Return the [x, y] coordinate for the center point of the cell that contains the specified text.  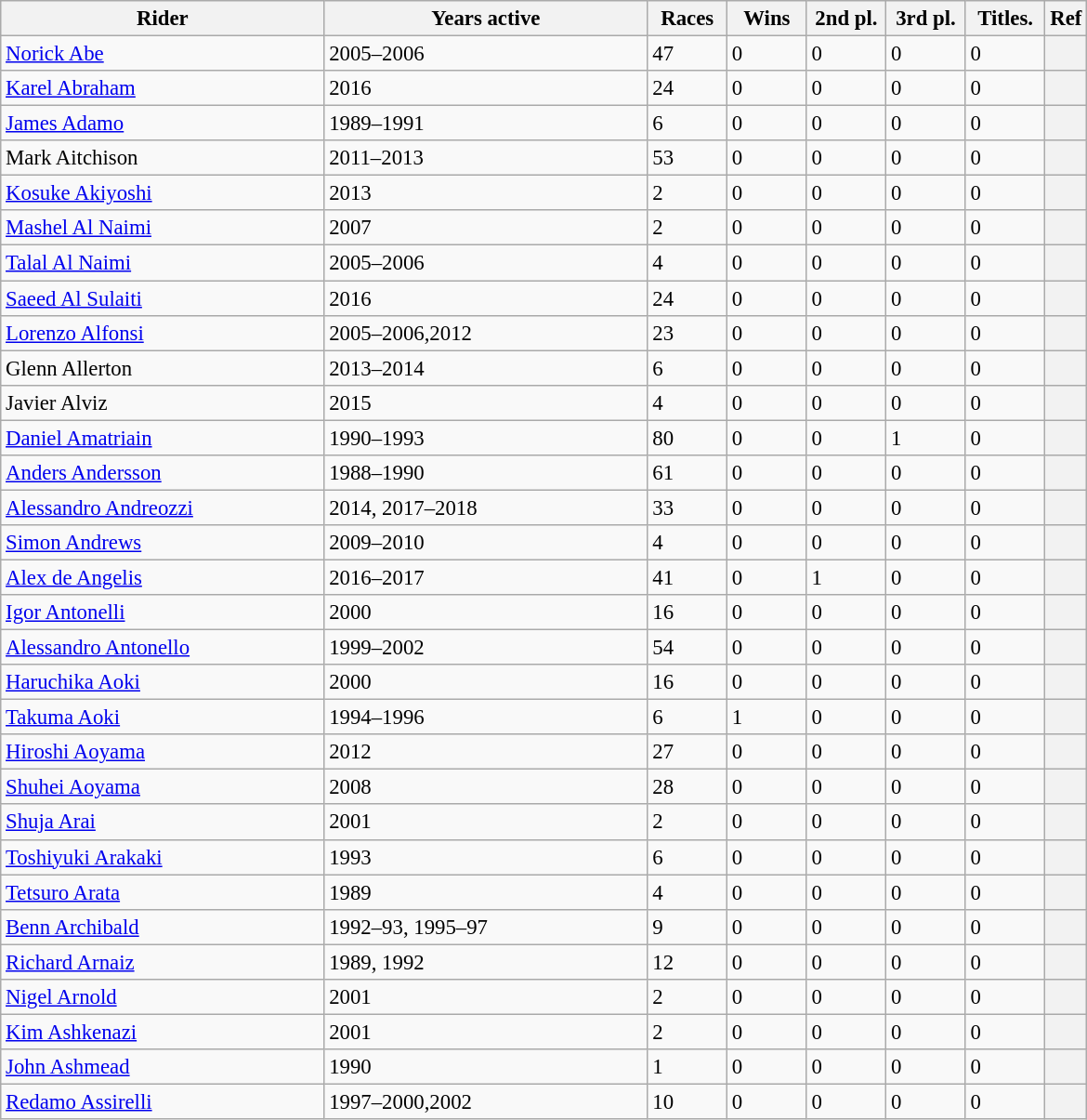
Lorenzo Alfonsi [163, 333]
Glenn Allerton [163, 368]
Daniel Amatriain [163, 438]
33 [688, 507]
9 [688, 927]
Mark Aitchison [163, 158]
1997–2000,2002 [486, 1101]
Kim Ashkenazi [163, 1032]
1999–2002 [486, 648]
Shuhei Aoyama [163, 787]
2011–2013 [486, 158]
1992–93, 1995–97 [486, 927]
2013 [486, 193]
Talal Al Naimi [163, 263]
12 [688, 962]
41 [688, 577]
2007 [486, 228]
54 [688, 648]
28 [688, 787]
Years active [486, 19]
Karel Abraham [163, 88]
Titles. [1005, 19]
John Ashmead [163, 1067]
2015 [486, 402]
Hiroshi Aoyama [163, 752]
Alex de Angelis [163, 577]
27 [688, 752]
2012 [486, 752]
1990–1993 [486, 438]
2014, 2017–2018 [486, 507]
Alessandro Antonello [163, 648]
Haruchika Aoki [163, 682]
47 [688, 54]
James Adamo [163, 124]
2nd pl. [846, 19]
2013–2014 [486, 368]
Benn Archibald [163, 927]
Redamo Assirelli [163, 1101]
1989 [486, 892]
1990 [486, 1067]
Igor Antonelli [163, 613]
Takuma Aoki [163, 718]
Richard Arnaiz [163, 962]
Wins [767, 19]
1988–1990 [486, 473]
1994–1996 [486, 718]
Saeed Al Sulaiti [163, 298]
Rider [163, 19]
Javier Alviz [163, 402]
2005–2006,2012 [486, 333]
1989–1991 [486, 124]
2016–2017 [486, 577]
Ref [1067, 19]
Races [688, 19]
80 [688, 438]
2008 [486, 787]
Tetsuro Arata [163, 892]
Kosuke Akiyoshi [163, 193]
61 [688, 473]
3rd pl. [926, 19]
53 [688, 158]
Norick Abe [163, 54]
1989, 1992 [486, 962]
Simon Andrews [163, 543]
10 [688, 1101]
Shuja Arai [163, 823]
2009–2010 [486, 543]
Alessandro Andreozzi [163, 507]
Anders Andersson [163, 473]
Nigel Arnold [163, 997]
Toshiyuki Arakaki [163, 857]
23 [688, 333]
1993 [486, 857]
Mashel Al Naimi [163, 228]
